Pinpoint the cell where the given text exists, returning its (X, Y) midpoint coordinate. 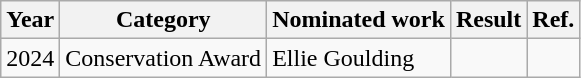
Nominated work (359, 20)
Ref. (554, 20)
Result (488, 20)
Ellie Goulding (359, 58)
Conservation Award (164, 58)
2024 (30, 58)
Category (164, 20)
Year (30, 20)
